Search for the cell housing the specified text and yield its [X, Y] center coordinate. 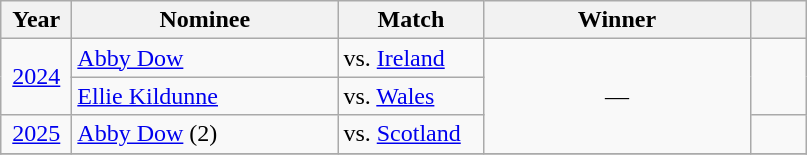
Match [411, 20]
Ellie Kildunne [205, 96]
Nominee [205, 20]
vs. Wales [411, 96]
vs. Scotland [411, 134]
2025 [36, 134]
Abby Dow (2) [205, 134]
vs. Ireland [411, 58]
Year [36, 20]
Winner [617, 20]
— [617, 96]
Abby Dow [205, 58]
2024 [36, 77]
